Locate the cell with the specified text and output its (X, Y) center coordinate. 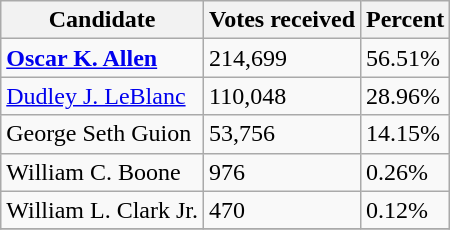
George Seth Guion (102, 134)
Oscar K. Allen (102, 58)
William L. Clark Jr. (102, 210)
0.12% (406, 210)
Percent (406, 20)
14.15% (406, 134)
53,756 (282, 134)
28.96% (406, 96)
William C. Boone (102, 172)
470 (282, 210)
Candidate (102, 20)
Votes received (282, 20)
Dudley J. LeBlanc (102, 96)
56.51% (406, 58)
0.26% (406, 172)
976 (282, 172)
110,048 (282, 96)
214,699 (282, 58)
